From the cell containing the given text, extract its center point as [x, y] coordinate. 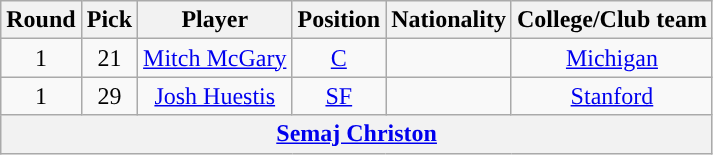
Player [215, 20]
College/Club team [612, 20]
Stanford [612, 96]
Position [339, 20]
Round [41, 20]
Mitch McGary [215, 58]
Nationality [449, 20]
21 [109, 58]
C [339, 58]
29 [109, 96]
Michigan [612, 58]
Pick [109, 20]
Semaj Christon [357, 134]
Josh Huestis [215, 96]
SF [339, 96]
